Scan for the cell matching the given text and deliver its [x, y] coordinate at center. 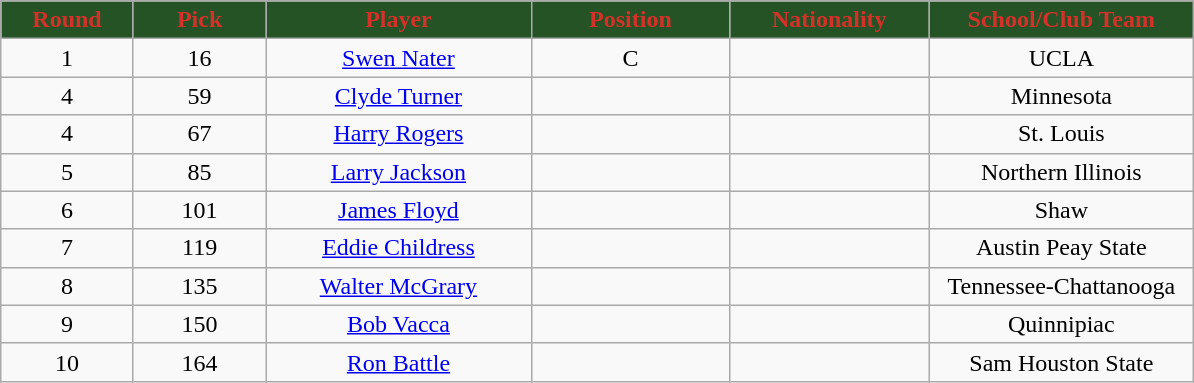
67 [200, 134]
C [630, 58]
16 [200, 58]
Clyde Turner [398, 96]
Austin Peay State [1062, 248]
Swen Nater [398, 58]
Harry Rogers [398, 134]
James Floyd [398, 210]
Round [68, 20]
St. Louis [1062, 134]
Player [398, 20]
5 [68, 172]
UCLA [1062, 58]
10 [68, 362]
Minnesota [1062, 96]
Sam Houston State [1062, 362]
Ron Battle [398, 362]
Quinnipiac [1062, 324]
119 [200, 248]
Walter McGrary [398, 286]
85 [200, 172]
150 [200, 324]
9 [68, 324]
6 [68, 210]
101 [200, 210]
59 [200, 96]
Northern Illinois [1062, 172]
1 [68, 58]
164 [200, 362]
7 [68, 248]
8 [68, 286]
Larry Jackson [398, 172]
135 [200, 286]
Pick [200, 20]
Nationality [830, 20]
School/Club Team [1062, 20]
Shaw [1062, 210]
Tennessee-Chattanooga [1062, 286]
Bob Vacca [398, 324]
Eddie Childress [398, 248]
Position [630, 20]
